Capture the cell that displays the provided text and extract its [X, Y] central coordinate. 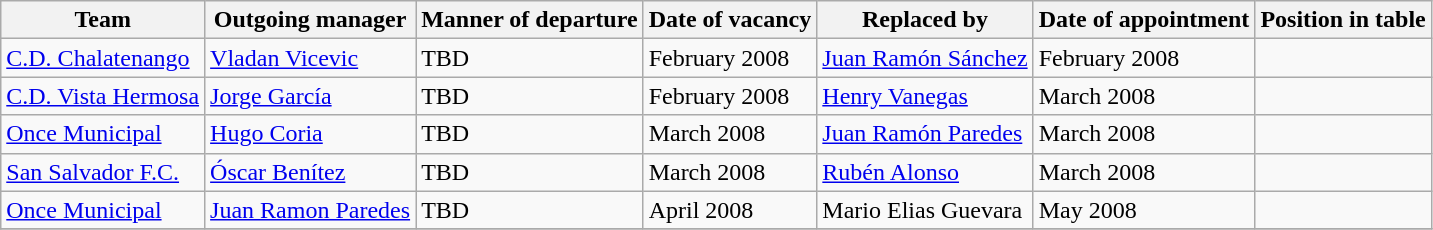
April 2008 [730, 210]
May 2008 [1144, 210]
Position in table [1343, 20]
Manner of departure [530, 20]
Outgoing manager [310, 20]
C.D. Vista Hermosa [103, 96]
Jorge García [310, 96]
Juan Ramón Paredes [925, 134]
Henry Vanegas [925, 96]
Replaced by [925, 20]
San Salvador F.C. [103, 172]
Rubén Alonso [925, 172]
Hugo Coria [310, 134]
Mario Elias Guevara [925, 210]
Juan Ramón Sánchez [925, 58]
C.D. Chalatenango [103, 58]
Date of vacancy [730, 20]
Óscar Benítez [310, 172]
Vladan Vicevic [310, 58]
Date of appointment [1144, 20]
Juan Ramon Paredes [310, 210]
Team [103, 20]
